Extract the [x, y] coordinate from the center of the cell holding the provided text.  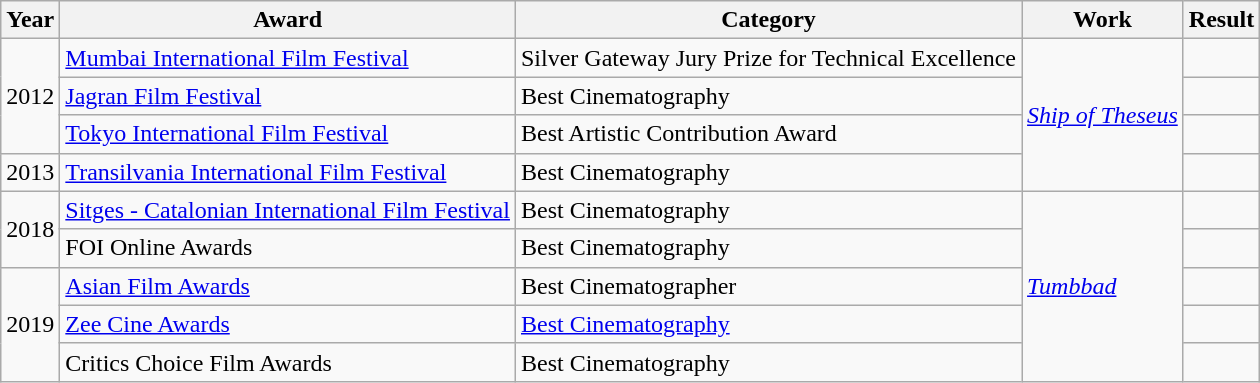
Result [1221, 20]
Ship of Theseus [1103, 115]
Zee Cine Awards [288, 324]
Mumbai International Film Festival [288, 58]
FOI Online Awards [288, 248]
2018 [30, 229]
Transilvania International Film Festival [288, 172]
Best Cinematographer [768, 286]
Tumbbad [1103, 286]
2012 [30, 96]
2013 [30, 172]
Award [288, 20]
2019 [30, 324]
Asian Film Awards [288, 286]
Tokyo International Film Festival [288, 134]
Jagran Film Festival [288, 96]
Work [1103, 20]
Best Artistic Contribution Award [768, 134]
Critics Choice Film Awards [288, 362]
Silver Gateway Jury Prize for Technical Excellence [768, 58]
Year [30, 20]
Category [768, 20]
Sitges - Catalonian International Film Festival [288, 210]
